Extract the (X, Y) coordinate from the center of the cell holding the provided text.  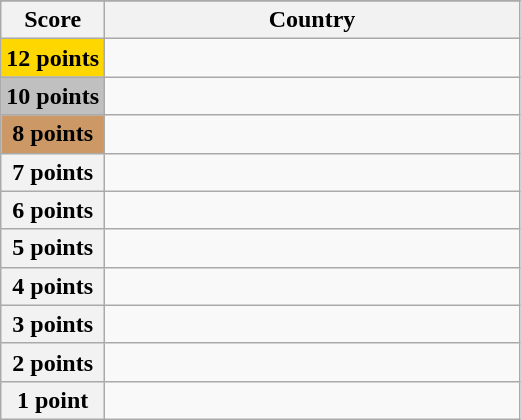
10 points (53, 96)
5 points (53, 248)
7 points (53, 172)
8 points (53, 134)
Country (312, 20)
3 points (53, 324)
Score (53, 20)
12 points (53, 58)
1 point (53, 400)
2 points (53, 362)
4 points (53, 286)
6 points (53, 210)
